Search for the cell housing the specified text and yield its [X, Y] center coordinate. 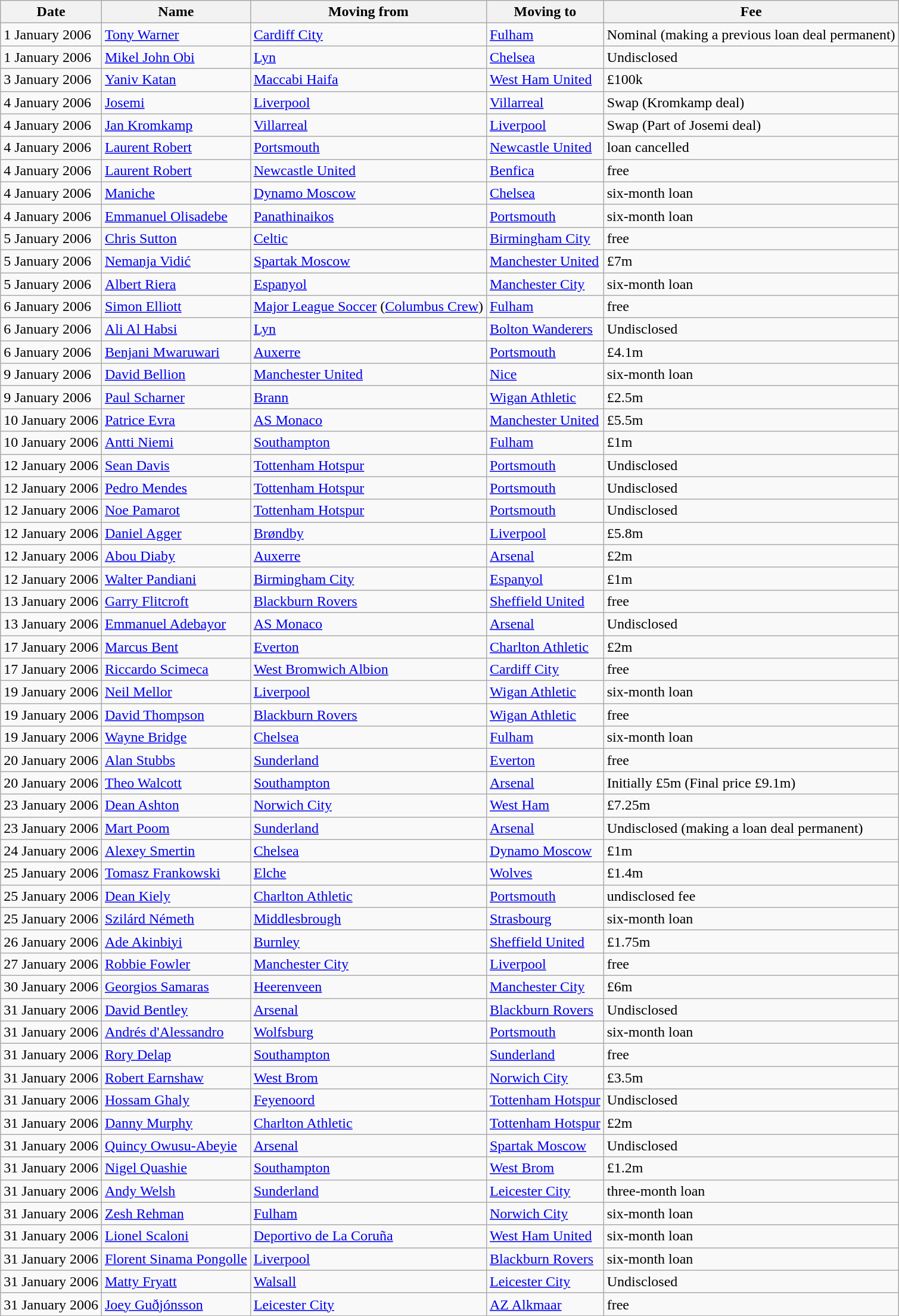
West Ham [545, 805]
Szilárd Németh [176, 919]
£100k [751, 80]
Florent Sinama Pongolle [176, 1259]
Wolfsburg [368, 1032]
Abou Diaby [176, 556]
Strasbourg [545, 919]
Major League Soccer (Columbus Crew) [368, 307]
three-month loan [751, 1191]
Riccardo Scimeca [176, 670]
Alexey Smertin [176, 851]
Noe Pamarot [176, 511]
Zesh Rehman [176, 1214]
Benjani Mwaruwari [176, 352]
Brøndby [368, 533]
Wayne Bridge [176, 738]
Patrice Evra [176, 420]
Pedro Mendes [176, 488]
Celtic [368, 238]
Date [51, 12]
Yaniv Katan [176, 80]
Paul Scharner [176, 397]
Mart Poom [176, 828]
AZ Alkmaar [545, 1304]
£5.8m [751, 533]
£1.75m [751, 941]
Hossam Ghaly [176, 1100]
£4.1m [751, 352]
Dean Kiely [176, 896]
Antti Niemi [176, 443]
Jan Kromkamp [176, 125]
3 January 2006 [51, 80]
£1.4m [751, 873]
Initially £5m (Final price £9.1m) [751, 783]
David Bellion [176, 375]
Swap (Part of Josemi deal) [751, 125]
Brann [368, 397]
undisclosed fee [751, 896]
Joey Guðjónsson [176, 1304]
Danny Murphy [176, 1123]
Maniche [176, 193]
David Bentley [176, 1010]
Walter Pandiani [176, 578]
Marcus Bent [176, 646]
Ali Al Habsi [176, 329]
Emmanuel Olisadebe [176, 216]
26 January 2006 [51, 941]
Moving to [545, 12]
Elche [368, 873]
Simon Elliott [176, 307]
£6m [751, 987]
£7m [751, 261]
Panathinaikos [368, 216]
Maccabi Haifa [368, 80]
Mikel John Obi [176, 57]
Nominal (making a previous loan deal permanent) [751, 35]
Bolton Wanderers [545, 329]
Georgios Samaras [176, 987]
Robbie Fowler [176, 964]
Robert Earnshaw [176, 1078]
£3.5m [751, 1078]
Middlesbrough [368, 919]
Josemi [176, 102]
Swap (Kromkamp deal) [751, 102]
£7.25m [751, 805]
£2.5m [751, 397]
Neil Mellor [176, 692]
Rory Delap [176, 1055]
Deportivo de La Coruña [368, 1236]
Benfica [545, 170]
Nemanja Vidić [176, 261]
Lionel Scaloni [176, 1236]
Sean Davis [176, 465]
Heerenveen [368, 987]
£5.5m [751, 420]
Garry Flitcroft [176, 601]
27 January 2006 [51, 964]
Emmanuel Adebayor [176, 624]
Andy Welsh [176, 1191]
24 January 2006 [51, 851]
Matty Fryatt [176, 1281]
£1.2m [751, 1168]
Undisclosed (making a loan deal permanent) [751, 828]
Dean Ashton [176, 805]
30 January 2006 [51, 987]
Wolves [545, 873]
Fee [751, 12]
Feyenoord [368, 1100]
Burnley [368, 941]
West Bromwich Albion [368, 670]
Moving from [368, 12]
Chris Sutton [176, 238]
Albert Riera [176, 284]
Quincy Owusu-Abeyie [176, 1146]
loan cancelled [751, 148]
Daniel Agger [176, 533]
Nigel Quashie [176, 1168]
Theo Walcott [176, 783]
Andrés d'Alessandro [176, 1032]
Nice [545, 375]
Walsall [368, 1281]
Name [176, 12]
Tony Warner [176, 35]
Alan Stubbs [176, 760]
Tomasz Frankowski [176, 873]
David Thompson [176, 715]
Ade Akinbiyi [176, 941]
